Provide the (X, Y) coordinate of the cell's center where the given text is located.  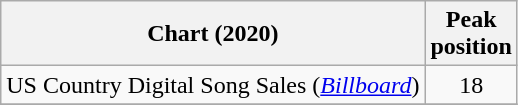
Chart (2020) (213, 34)
Peakposition (471, 34)
US Country Digital Song Sales (Billboard) (213, 85)
18 (471, 85)
